For the text-containing cell, return its midpoint in [x, y] coordinate format. 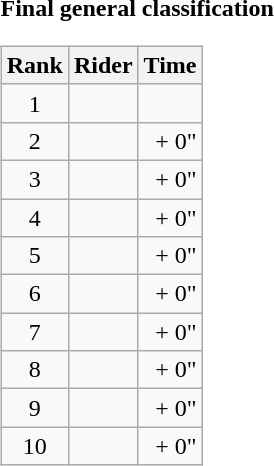
1 [34, 103]
7 [34, 332]
4 [34, 217]
2 [34, 141]
10 [34, 446]
Rider [103, 65]
9 [34, 408]
Time [170, 65]
3 [34, 179]
6 [34, 294]
5 [34, 256]
Rank [34, 65]
8 [34, 370]
